Determine the [x, y] coordinate at the center of the cell enclosing the given text.  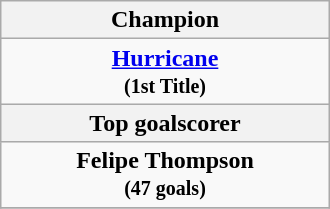
Champion [165, 20]
Hurricane(1st Title) [165, 72]
Felipe Thompson(47 goals) [165, 174]
Top goalscorer [165, 123]
